Scan for the cell matching the given text and deliver its (X, Y) coordinate at center. 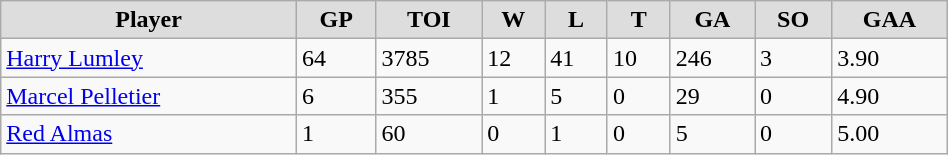
Harry Lumley (149, 58)
SO (794, 20)
3785 (429, 58)
6 (336, 96)
29 (712, 96)
355 (429, 96)
64 (336, 58)
60 (429, 134)
GP (336, 20)
L (576, 20)
Player (149, 20)
W (514, 20)
T (638, 20)
12 (514, 58)
GA (712, 20)
246 (712, 58)
Red Almas (149, 134)
TOI (429, 20)
3 (794, 58)
5.00 (890, 134)
3.90 (890, 58)
10 (638, 58)
GAA (890, 20)
Marcel Pelletier (149, 96)
41 (576, 58)
4.90 (890, 96)
